Determine the (X, Y) coordinate at the center of the cell enclosing the given text.  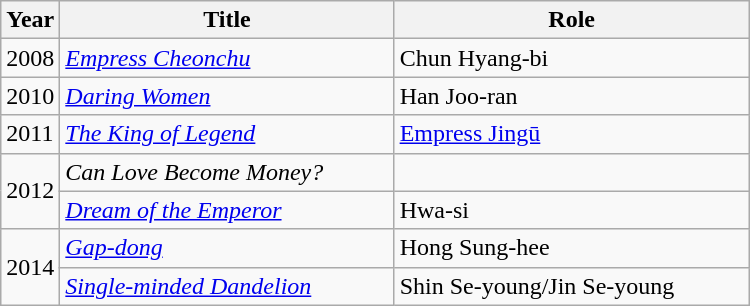
The King of Legend (227, 134)
Han Joo-ran (572, 96)
Title (227, 20)
Single-minded Dandelion (227, 286)
Empress Cheonchu (227, 58)
Chun Hyang-bi (572, 58)
Dream of the Emperor (227, 210)
Role (572, 20)
Gap-dong (227, 248)
2008 (30, 58)
Year (30, 20)
Shin Se-young/Jin Se-young (572, 286)
2010 (30, 96)
2012 (30, 191)
Hong Sung-hee (572, 248)
2011 (30, 134)
Empress Jingū (572, 134)
2014 (30, 267)
Hwa-si (572, 210)
Can Love Become Money? (227, 172)
Daring Women (227, 96)
